Scan for the cell matching the given text and deliver its (x, y) coordinate at center. 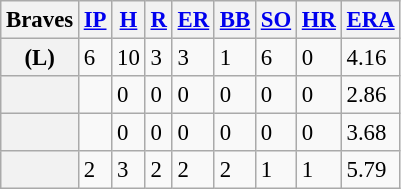
IP (94, 20)
ER (193, 20)
(L) (40, 58)
R (158, 20)
5.79 (370, 170)
ERA (370, 20)
HR (318, 20)
3.68 (370, 133)
H (128, 20)
BB (234, 20)
10 (128, 58)
2.86 (370, 95)
4.16 (370, 58)
SO (276, 20)
Braves (40, 20)
